Capture the cell that displays the provided text and extract its (X, Y) central coordinate. 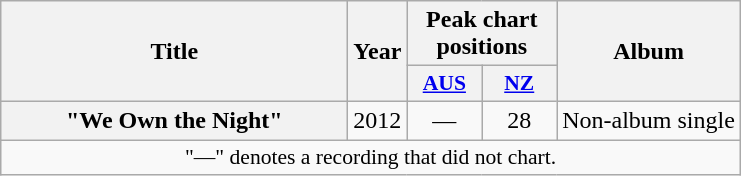
NZ (520, 84)
2012 (378, 120)
Title (174, 52)
Non-album single (649, 120)
Album (649, 52)
28 (520, 120)
Year (378, 52)
Peak chart positions (482, 34)
— (444, 120)
"—" denotes a recording that did not chart. (371, 158)
"We Own the Night" (174, 120)
AUS (444, 84)
